For the text-containing cell, return its midpoint in [X, Y] coordinate format. 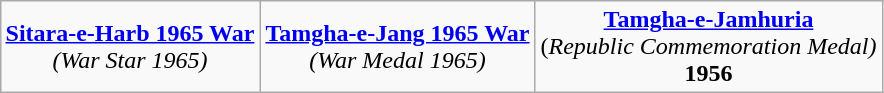
Sitara-e-Harb 1965 War(War Star 1965) [130, 47]
Tamgha-e-Jamhuria(Republic Commemoration Medal)1956 [708, 47]
Tamgha-e-Jang 1965 War(War Medal 1965) [398, 47]
